Find where the given text appears and provide that cell's center as [X, Y] coordinate. 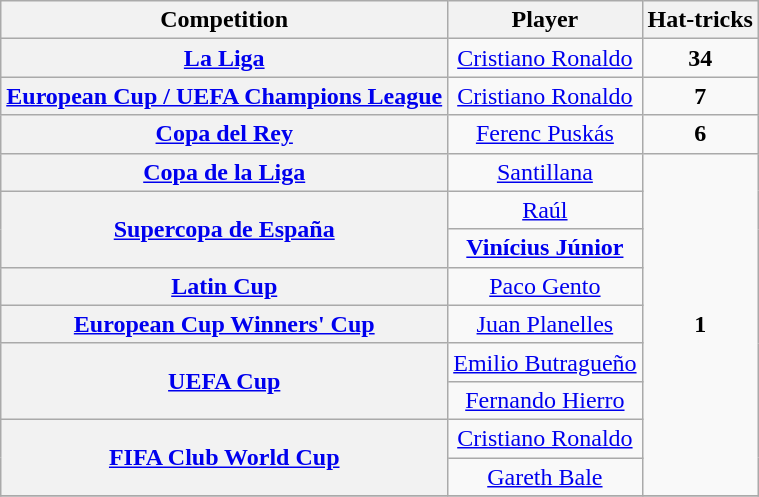
Emilio Butragueño [545, 362]
Vinícius Júnior [545, 248]
Latin Cup [224, 286]
7 [700, 96]
UEFA Cup [224, 381]
Ferenc Puskás [545, 134]
Santillana [545, 172]
European Cup / UEFA Champions League [224, 96]
Raúl [545, 210]
Hat-tricks [700, 20]
Player [545, 20]
FIFA Club World Cup [224, 457]
Gareth Bale [545, 477]
1 [700, 324]
6 [700, 134]
Fernando Hierro [545, 400]
Supercopa de España [224, 229]
Paco Gento [545, 286]
Juan Planelles [545, 324]
Competition [224, 20]
La Liga [224, 58]
Copa del Rey [224, 134]
European Cup Winners' Cup [224, 324]
Copa de la Liga [224, 172]
34 [700, 58]
